Capture the cell that displays the provided text and extract its (X, Y) central coordinate. 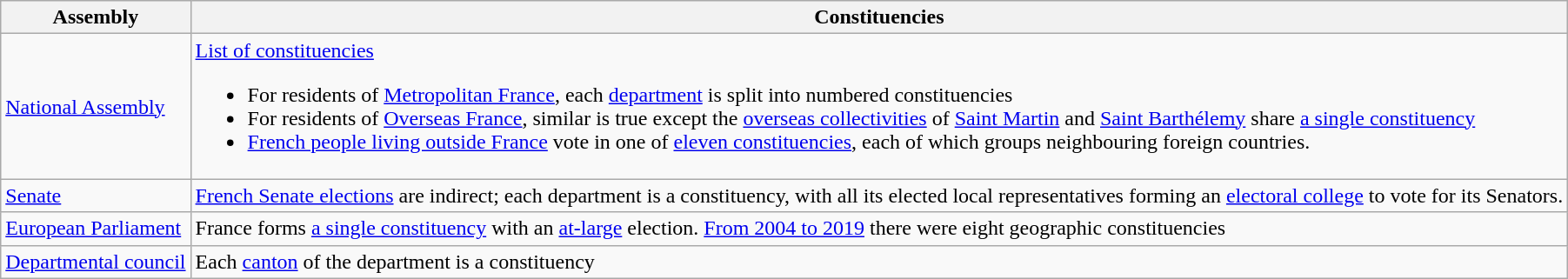
Departmental council (96, 262)
Constituencies (879, 17)
European Parliament (96, 229)
National Assembly (96, 106)
Senate (96, 196)
France forms a single constituency with an at-large election. From 2004 to 2019 there were eight geographic constituencies (879, 229)
Each canton of the department is a constituency (879, 262)
Assembly (96, 17)
